Provide the [x, y] coordinate of the cell's center where the given text is located.  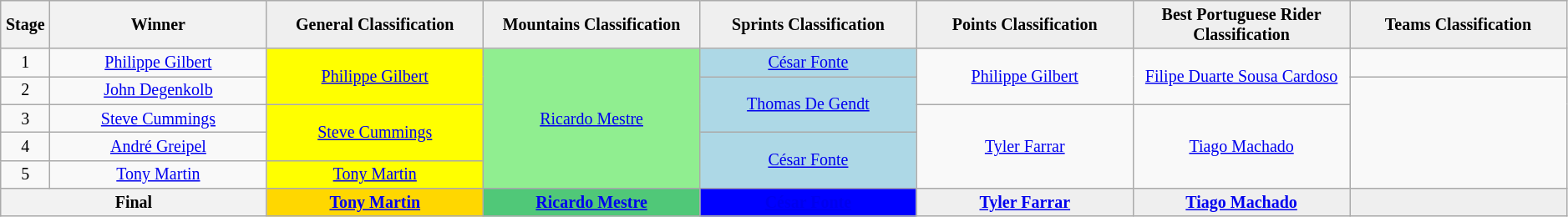
Stage [25, 25]
2 [25, 90]
Thomas De Gendt [809, 105]
Filipe Duarte Sousa Cardoso [1241, 77]
3 [25, 119]
4 [25, 147]
Points Classification [1024, 25]
Mountains Classification [591, 25]
John Degenkolb [159, 90]
1 [25, 63]
André Greipel [159, 147]
Final [134, 202]
Sprints Classification [809, 25]
Best Portuguese Rider Classification [1241, 25]
5 [25, 174]
General Classification [374, 25]
Winner [159, 25]
Teams Classification [1459, 25]
